Extract the [X, Y] coordinate from the center of the cell holding the provided text.  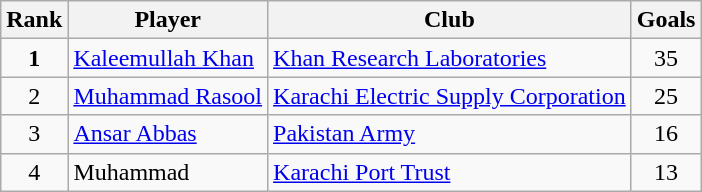
35 [666, 58]
Karachi Port Trust [450, 172]
13 [666, 172]
4 [34, 172]
Khan Research Laboratories [450, 58]
Pakistan Army [450, 134]
Ansar Abbas [168, 134]
Goals [666, 20]
Karachi Electric Supply Corporation [450, 96]
16 [666, 134]
Rank [34, 20]
2 [34, 96]
Kaleemullah Khan [168, 58]
Muhammad [168, 172]
25 [666, 96]
Club [450, 20]
1 [34, 58]
Muhammad Rasool [168, 96]
3 [34, 134]
Player [168, 20]
